Scan for the cell matching the given text and deliver its (X, Y) coordinate at center. 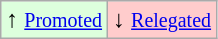
↑ Promoted (54, 20)
↓ Relegated (162, 20)
